Extract the [x, y] coordinate from the center of the cell holding the provided text.  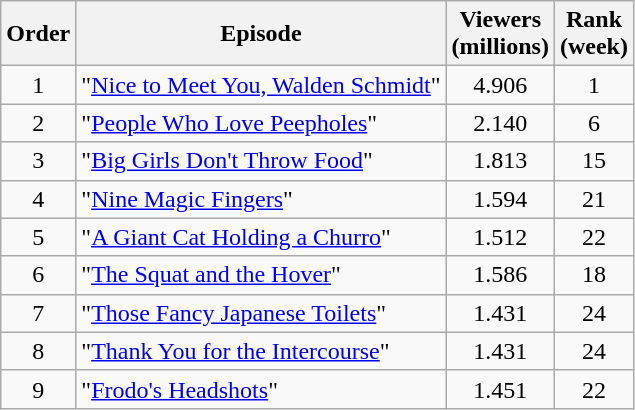
1.586 [500, 275]
"Those Fancy Japanese Toilets" [261, 313]
1.813 [500, 161]
"Big Girls Don't Throw Food" [261, 161]
2 [38, 123]
8 [38, 351]
"The Squat and the Hover" [261, 275]
"Thank You for the Intercourse" [261, 351]
3 [38, 161]
7 [38, 313]
4 [38, 199]
4.906 [500, 85]
Episode [261, 34]
"People Who Love Peepholes" [261, 123]
21 [594, 199]
"Frodo's Headshots" [261, 389]
Viewers(millions) [500, 34]
1.512 [500, 237]
"Nine Magic Fingers" [261, 199]
18 [594, 275]
5 [38, 237]
"A Giant Cat Holding a Churro" [261, 237]
1.594 [500, 199]
Rank(week) [594, 34]
9 [38, 389]
2.140 [500, 123]
1.451 [500, 389]
Order [38, 34]
15 [594, 161]
"Nice to Meet You, Walden Schmidt" [261, 85]
